Output the (x, y) coordinate of the center of the cell containing the given text.  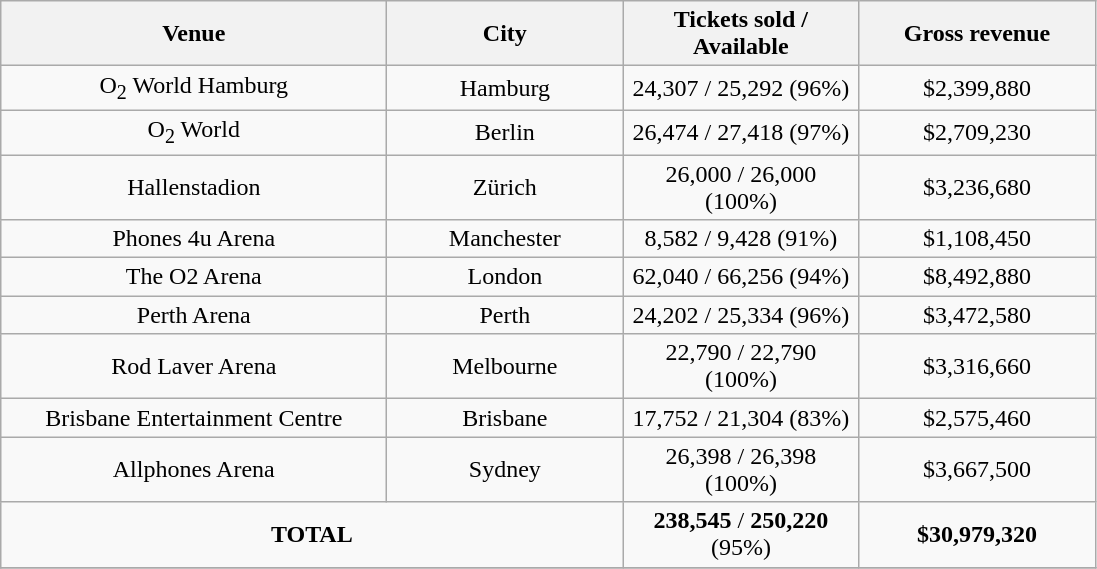
Hamburg (505, 88)
$2,399,880 (977, 88)
The O2 Arena (194, 277)
$1,108,450 (977, 239)
$3,472,580 (977, 315)
8,582 / 9,428 (91%) (741, 239)
$3,667,500 (977, 470)
Berlin (505, 132)
London (505, 277)
City (505, 34)
Manchester (505, 239)
Phones 4u Arena (194, 239)
Hallenstadion (194, 186)
Perth (505, 315)
O2 World (194, 132)
$3,236,680 (977, 186)
Rod Laver Arena (194, 366)
Melbourne (505, 366)
TOTAL (312, 534)
Sydney (505, 470)
Allphones Arena (194, 470)
238,545 / 250,220 (95%) (741, 534)
24,202 / 25,334 (96%) (741, 315)
62,040 / 66,256 (94%) (741, 277)
$30,979,320 (977, 534)
26,474 / 27,418 (97%) (741, 132)
24,307 / 25,292 (96%) (741, 88)
26,398 / 26,398 (100%) (741, 470)
Perth Arena (194, 315)
$2,709,230 (977, 132)
Tickets sold / Available (741, 34)
$2,575,460 (977, 418)
Venue (194, 34)
$8,492,880 (977, 277)
Brisbane (505, 418)
$3,316,660 (977, 366)
26,000 / 26,000 (100%) (741, 186)
Gross revenue (977, 34)
Zürich (505, 186)
22,790 / 22,790 (100%) (741, 366)
O2 World Hamburg (194, 88)
Brisbane Entertainment Centre (194, 418)
17,752 / 21,304 (83%) (741, 418)
